Scan for the cell matching the given text and deliver its (x, y) coordinate at center. 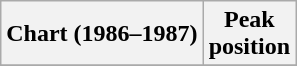
Peakposition (249, 34)
Chart (1986–1987) (102, 34)
